Return [x, y] of the center of cell containing provided text 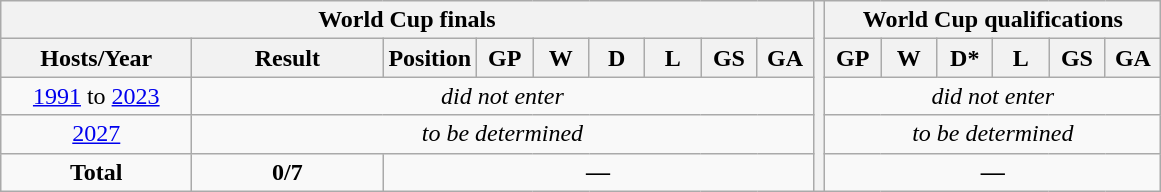
2027 [96, 134]
1991 to 2023 [96, 96]
World Cup qualifications [993, 20]
World Cup finals [407, 20]
D* [965, 58]
Hosts/Year [96, 58]
Position [430, 58]
Total [96, 172]
0/7 [288, 172]
Result [288, 58]
D [617, 58]
